Extract the [X, Y] coordinate from the center of the cell holding the provided text.  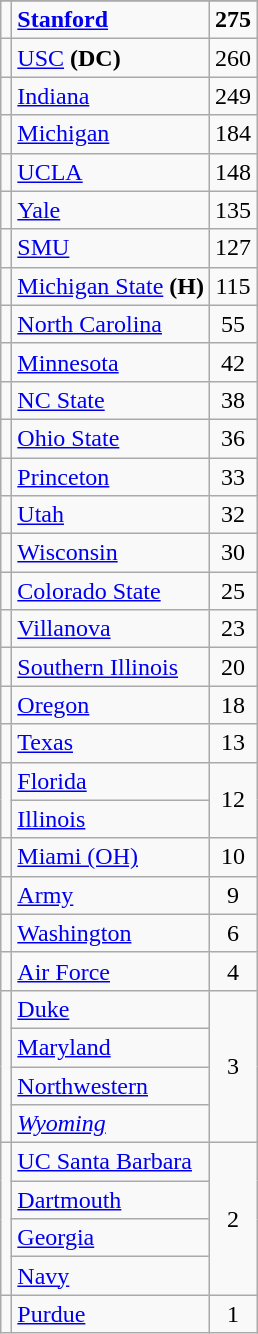
23 [234, 629]
Army [111, 895]
Wyoming [111, 1124]
Stanford [111, 20]
135 [234, 210]
Florida [111, 781]
2 [234, 1219]
Washington [111, 933]
3 [234, 1066]
Maryland [111, 1047]
North Carolina [111, 324]
Georgia [111, 1238]
Yale [111, 210]
4 [234, 971]
275 [234, 20]
12 [234, 800]
Illinois [111, 819]
25 [234, 591]
249 [234, 96]
13 [234, 743]
115 [234, 286]
Oregon [111, 705]
127 [234, 248]
6 [234, 933]
18 [234, 705]
Southern Illinois [111, 667]
9 [234, 895]
55 [234, 324]
Air Force [111, 971]
42 [234, 362]
260 [234, 58]
Princeton [111, 477]
Minnesota [111, 362]
Ohio State [111, 438]
Colorado State [111, 591]
Michigan State (H) [111, 286]
Wisconsin [111, 553]
20 [234, 667]
UC Santa Barbara [111, 1162]
32 [234, 515]
NC State [111, 400]
148 [234, 172]
Villanova [111, 629]
30 [234, 553]
184 [234, 134]
Northwestern [111, 1085]
10 [234, 857]
38 [234, 400]
Dartmouth [111, 1200]
36 [234, 438]
Utah [111, 515]
Duke [111, 1009]
33 [234, 477]
SMU [111, 248]
Purdue [111, 1314]
Miami (OH) [111, 857]
Navy [111, 1276]
Indiana [111, 96]
UCLA [111, 172]
Michigan [111, 134]
Texas [111, 743]
1 [234, 1314]
USC (DC) [111, 58]
